Extract the (x, y) coordinate from the center of the cell holding the provided text.  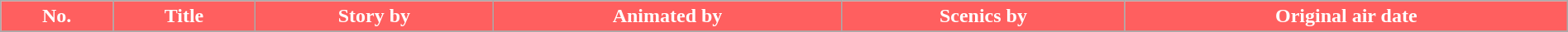
Story by (374, 16)
Animated by (668, 16)
Original air date (1346, 16)
No. (57, 16)
Scenics by (982, 16)
Title (184, 16)
